Provide the (x, y) coordinate of the cell's center where the given text is located.  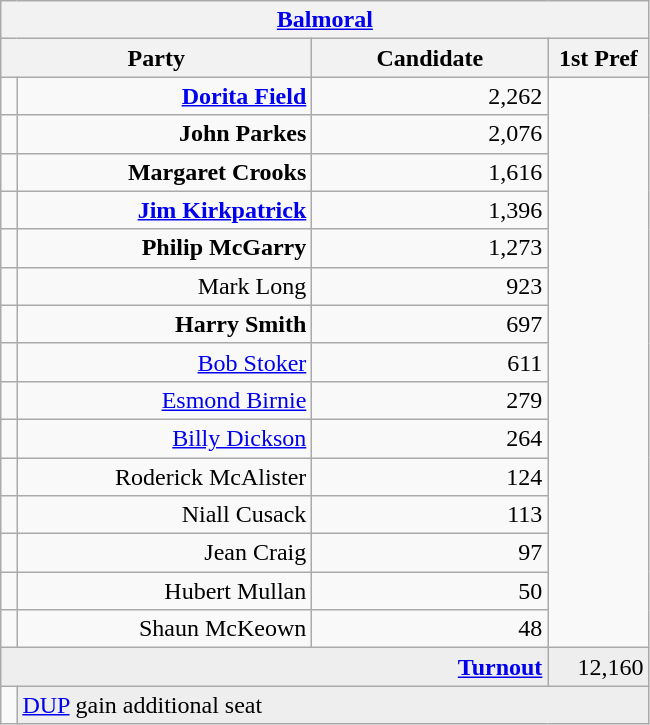
611 (430, 362)
Niall Cusack (164, 515)
923 (430, 286)
1,616 (430, 172)
1st Pref (598, 58)
1,273 (430, 248)
Billy Dickson (164, 438)
12,160 (598, 667)
Esmond Birnie (164, 400)
Margaret Crooks (164, 172)
Turnout (274, 667)
2,076 (430, 134)
Candidate (430, 58)
50 (430, 591)
48 (430, 629)
Bob Stoker (164, 362)
Balmoral (325, 20)
Hubert Mullan (164, 591)
279 (430, 400)
2,262 (430, 96)
264 (430, 438)
Jim Kirkpatrick (164, 210)
Shaun McKeown (164, 629)
697 (430, 324)
Roderick McAlister (164, 477)
John Parkes (164, 134)
97 (430, 553)
Dorita Field (164, 96)
113 (430, 515)
DUP gain additional seat (333, 705)
1,396 (430, 210)
124 (430, 477)
Jean Craig (164, 553)
Harry Smith (164, 324)
Mark Long (164, 286)
Philip McGarry (164, 248)
Party (156, 58)
